Determine the [X, Y] coordinate at the center of the cell enclosing the given text.  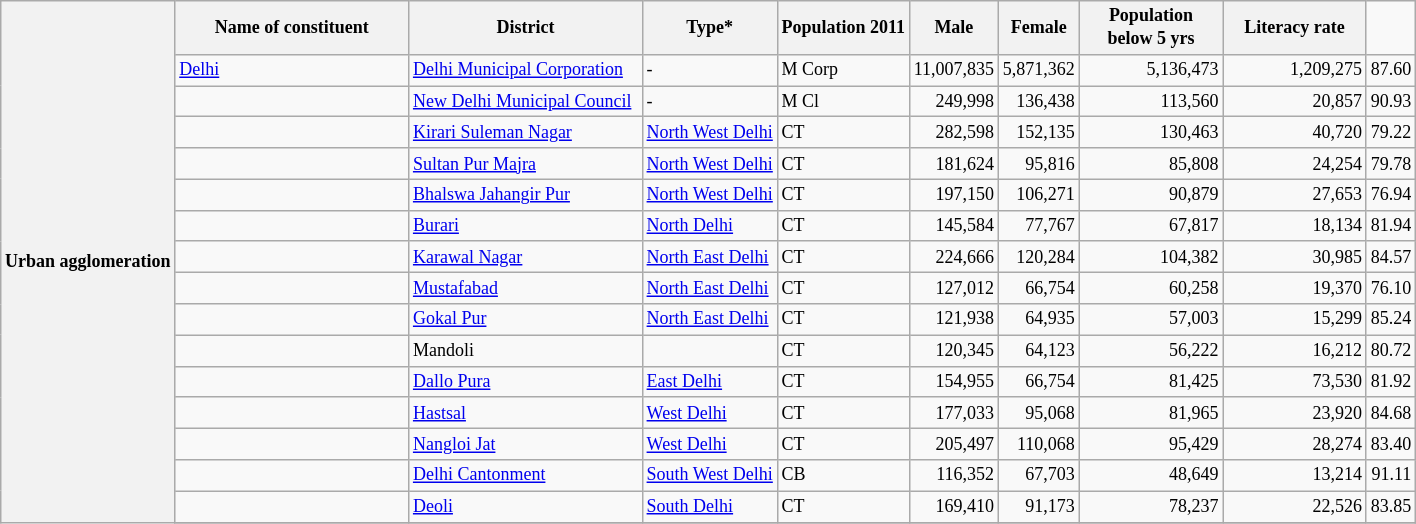
CB [843, 476]
84.57 [1390, 256]
87.60 [1390, 70]
81,425 [1151, 382]
5,136,473 [1151, 70]
Delhi [292, 70]
District [526, 28]
197,150 [954, 194]
81.94 [1390, 226]
81.92 [1390, 382]
57,003 [1151, 320]
110,068 [1038, 444]
Hastsal [526, 412]
Kirari Suleman Nagar [526, 132]
106,271 [1038, 194]
Name of constituent [292, 28]
Delhi Cantonment [526, 476]
South Delhi [710, 506]
177,033 [954, 412]
78,237 [1151, 506]
84.68 [1390, 412]
120,345 [954, 350]
136,438 [1038, 102]
Karawal Nagar [526, 256]
79.22 [1390, 132]
127,012 [954, 288]
56,222 [1151, 350]
48,649 [1151, 476]
64,123 [1038, 350]
Population 2011 [843, 28]
M Cl [843, 102]
Urban agglomeration [88, 262]
15,299 [1295, 320]
77,767 [1038, 226]
22,526 [1295, 506]
Mandoli [526, 350]
16,212 [1295, 350]
83.40 [1390, 444]
64,935 [1038, 320]
121,938 [954, 320]
80.72 [1390, 350]
Mustafabad [526, 288]
76.94 [1390, 194]
North Delhi [710, 226]
Female [1038, 28]
Bhalswa Jahangir Pur [526, 194]
152,135 [1038, 132]
73,530 [1295, 382]
27,653 [1295, 194]
95,068 [1038, 412]
East Delhi [710, 382]
Delhi Municipal Corporation [526, 70]
Dallo Pura [526, 382]
Type* [710, 28]
South West Delhi [710, 476]
224,666 [954, 256]
91.11 [1390, 476]
1,209,275 [1295, 70]
Population below 5 yrs [1151, 28]
91,173 [1038, 506]
249,998 [954, 102]
New Delhi Municipal Council [526, 102]
Male [954, 28]
90,879 [1151, 194]
113,560 [1151, 102]
24,254 [1295, 164]
Burari [526, 226]
30,985 [1295, 256]
81,965 [1151, 412]
Gokal Pur [526, 320]
Deoli [526, 506]
130,463 [1151, 132]
Sultan Pur Majra [526, 164]
154,955 [954, 382]
M Corp [843, 70]
85,808 [1151, 164]
95,816 [1038, 164]
Literacy rate [1295, 28]
20,857 [1295, 102]
181,624 [954, 164]
282,598 [954, 132]
5,871,362 [1038, 70]
145,584 [954, 226]
95,429 [1151, 444]
60,258 [1151, 288]
23,920 [1295, 412]
90.93 [1390, 102]
19,370 [1295, 288]
11,007,835 [954, 70]
40,720 [1295, 132]
Nangloi Jat [526, 444]
116,352 [954, 476]
104,382 [1151, 256]
205,497 [954, 444]
169,410 [954, 506]
28,274 [1295, 444]
85.24 [1390, 320]
76.10 [1390, 288]
13,214 [1295, 476]
120,284 [1038, 256]
83.85 [1390, 506]
67,703 [1038, 476]
79.78 [1390, 164]
67,817 [1151, 226]
18,134 [1295, 226]
